Return the (X, Y) coordinate for the center point of the cell that contains the specified text.  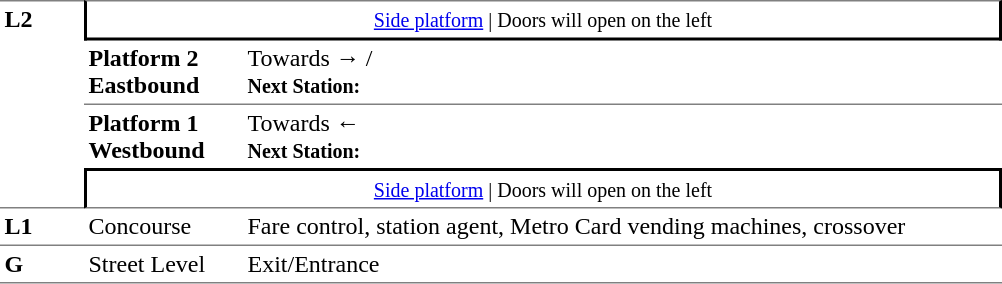
G (42, 264)
Towards ← Next Station: (622, 136)
L2 (42, 104)
Exit/Entrance (622, 264)
L1 (42, 226)
Fare control, station agent, Metro Card vending machines, crossover (622, 226)
Platform 1Westbound (164, 136)
Platform 2Eastbound (164, 72)
Towards → / Next Station: (622, 72)
Concourse (164, 226)
Street Level (164, 264)
